Return the [x, y] coordinate for the center point of the cell that contains the specified text.  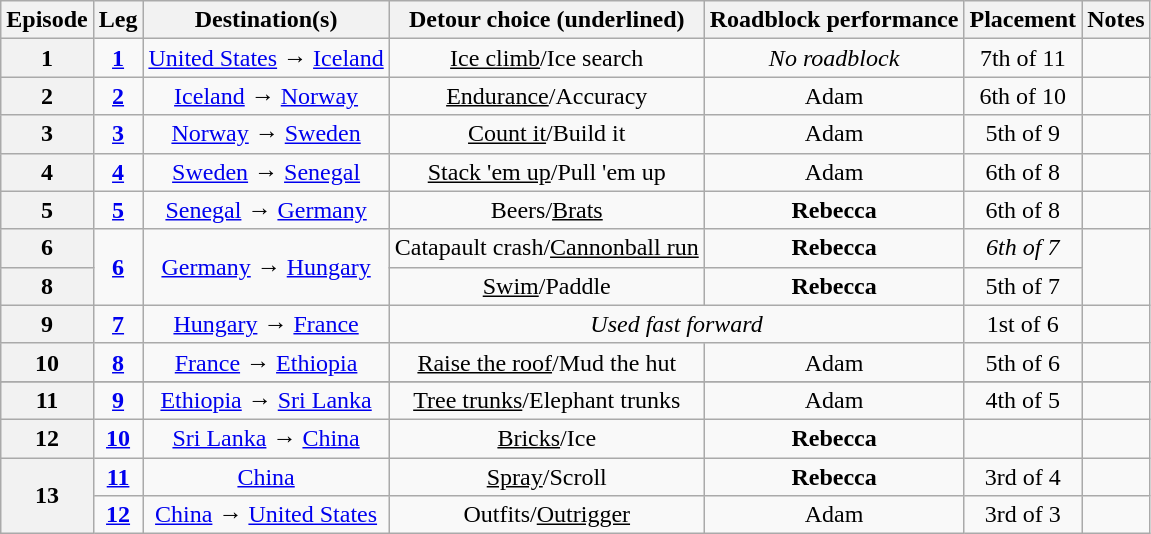
Stack 'em up/Pull 'em up [546, 172]
13 [47, 496]
6th of 7 [1023, 248]
Norway → Sweden [266, 134]
Hungary → France [266, 324]
Notes [1116, 20]
Sri Lanka → China [266, 438]
Spray/Scroll [546, 477]
Sweden → Senegal [266, 172]
Roadblock performance [834, 20]
Episode [47, 20]
6th of 10 [1023, 96]
Iceland → Norway [266, 96]
Placement [1023, 20]
Germany → Hungary [266, 267]
Ice climb/Ice search [546, 58]
Tree trunks/Elephant trunks [546, 400]
Raise the roof/Mud the hut [546, 362]
No roadblock [834, 58]
Destination(s) [266, 20]
Swim/Paddle [546, 286]
7 [118, 324]
Outfits/Outrigger [546, 515]
5th of 9 [1023, 134]
Leg [118, 20]
Beers/Brats [546, 210]
5th of 6 [1023, 362]
Used fast forward [676, 324]
7th of 11 [1023, 58]
China [266, 477]
China → United States [266, 515]
Catapault crash/Cannonball run [546, 248]
Bricks/Ice [546, 438]
3rd of 4 [1023, 477]
4th of 5 [1023, 400]
1st of 6 [1023, 324]
Count it/Build it [546, 134]
3rd of 3 [1023, 515]
Ethiopia → Sri Lanka [266, 400]
France → Ethiopia [266, 362]
United States → Iceland [266, 58]
5th of 7 [1023, 286]
Senegal → Germany [266, 210]
Detour choice (underlined) [546, 20]
Endurance/Accuracy [546, 96]
